Extract the [x, y] coordinate from the center of the cell holding the provided text.  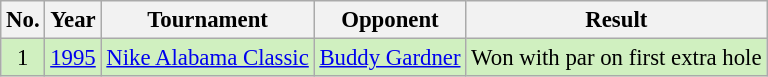
1995 [73, 58]
Tournament [208, 20]
Nike Alabama Classic [208, 58]
Won with par on first extra hole [616, 58]
Result [616, 20]
1 [23, 58]
Buddy Gardner [390, 58]
No. [23, 20]
Year [73, 20]
Opponent [390, 20]
